For the text-containing cell, return its midpoint in [x, y] coordinate format. 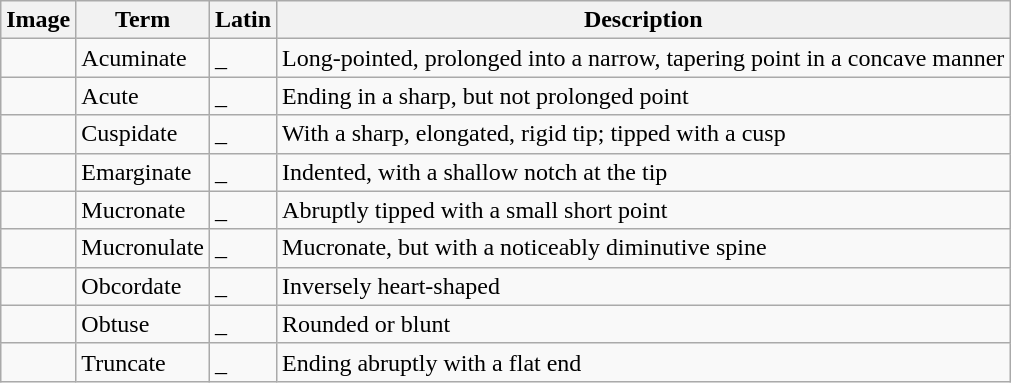
Ending in a sharp, but not prolonged point [644, 96]
Truncate [143, 362]
Mucronate [143, 210]
Obtuse [143, 324]
Mucronate, but with a noticeably diminutive spine [644, 248]
Obcordate [143, 286]
Emarginate [143, 172]
Description [644, 20]
Long-pointed, prolonged into a narrow, tapering point in a concave manner [644, 58]
Image [38, 20]
Term [143, 20]
Indented, with a shallow notch at the tip [644, 172]
Latin [242, 20]
Inversely heart-shaped [644, 286]
Ending abruptly with a flat end [644, 362]
Acute [143, 96]
Mucronulate [143, 248]
Cuspidate [143, 134]
Acuminate [143, 58]
With a sharp, elongated, rigid tip; tipped with a cusp [644, 134]
Abruptly tipped with a small short point [644, 210]
Rounded or blunt [644, 324]
